Extract the (X, Y) coordinate from the center of the cell holding the provided text.  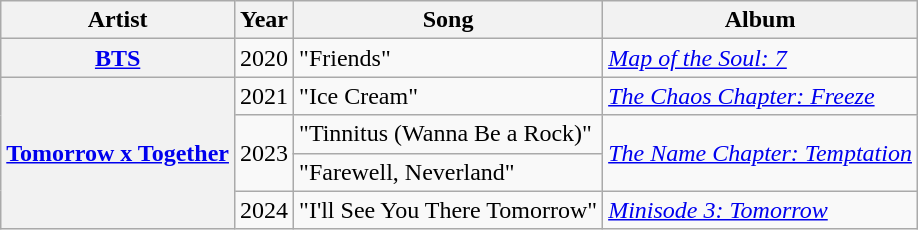
Tomorrow x Together (118, 153)
Artist (118, 20)
2023 (264, 153)
"Ice Cream" (448, 96)
The Chaos Chapter: Freeze (760, 96)
Minisode 3: Tomorrow (760, 210)
"Farewell, Neverland" (448, 172)
Map of the Soul: 7 (760, 58)
2024 (264, 210)
The Name Chapter: Temptation (760, 153)
Year (264, 20)
"Tinnitus (Wanna Be a Rock)" (448, 134)
BTS (118, 58)
"Friends" (448, 58)
2020 (264, 58)
"I'll See You There Tomorrow" (448, 210)
Album (760, 20)
Song (448, 20)
2021 (264, 96)
